Return the [X, Y] coordinate for the center point of the cell that contains the specified text.  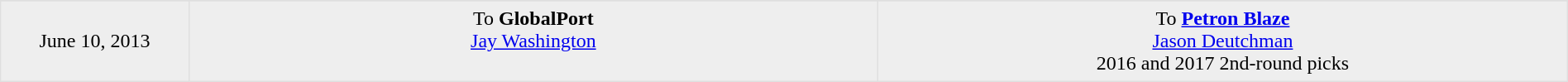
June 10, 2013 [94, 41]
To GlobalPortJay Washington [533, 41]
To Petron BlazeJason Deutchman2016 and 2017 2nd-round picks [1223, 41]
